Extract the [X, Y] coordinate from the center of the cell holding the provided text.  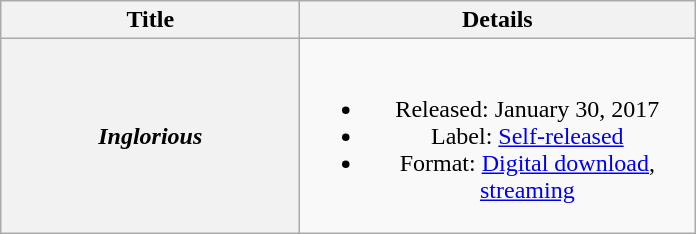
Title [150, 20]
Inglorious [150, 136]
Released: January 30, 2017Label: Self-releasedFormat: Digital download, streaming [498, 136]
Details [498, 20]
